Identify which cell holds the provided text, then report its (X, Y) central coordinate. 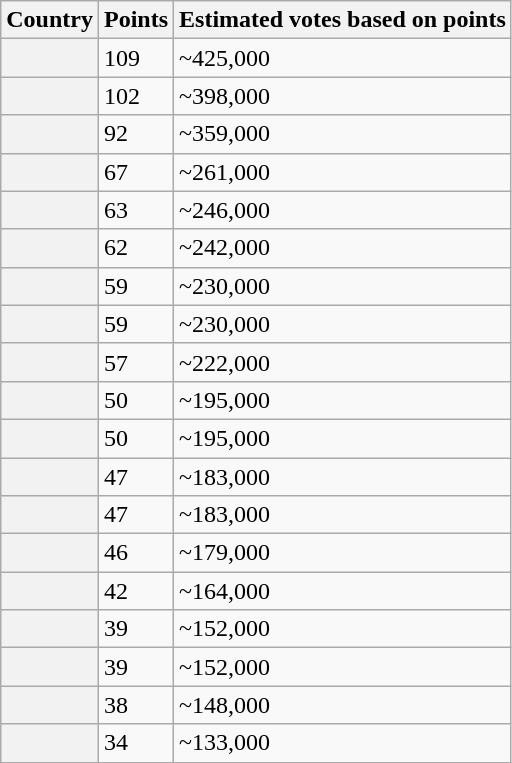
Points (136, 20)
~246,000 (343, 210)
Estimated votes based on points (343, 20)
63 (136, 210)
~359,000 (343, 134)
~398,000 (343, 96)
Country (50, 20)
~261,000 (343, 172)
67 (136, 172)
57 (136, 362)
62 (136, 248)
92 (136, 134)
42 (136, 591)
~179,000 (343, 553)
~148,000 (343, 705)
38 (136, 705)
46 (136, 553)
34 (136, 743)
~164,000 (343, 591)
~222,000 (343, 362)
109 (136, 58)
102 (136, 96)
~425,000 (343, 58)
~133,000 (343, 743)
~242,000 (343, 248)
